Pinpoint the cell where the given text exists, returning its [x, y] midpoint coordinate. 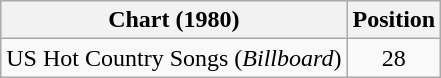
Chart (1980) [174, 20]
Position [394, 20]
28 [394, 58]
US Hot Country Songs (Billboard) [174, 58]
